For the text-containing cell, return its midpoint in [X, Y] coordinate format. 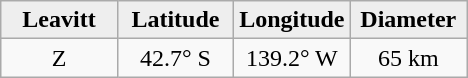
Latitude [175, 20]
65 km [408, 58]
139.2° W [292, 58]
Z [59, 58]
Longitude [292, 20]
42.7° S [175, 58]
Leavitt [59, 20]
Diameter [408, 20]
